Find where the given text appears and provide that cell's center as (X, Y) coordinate. 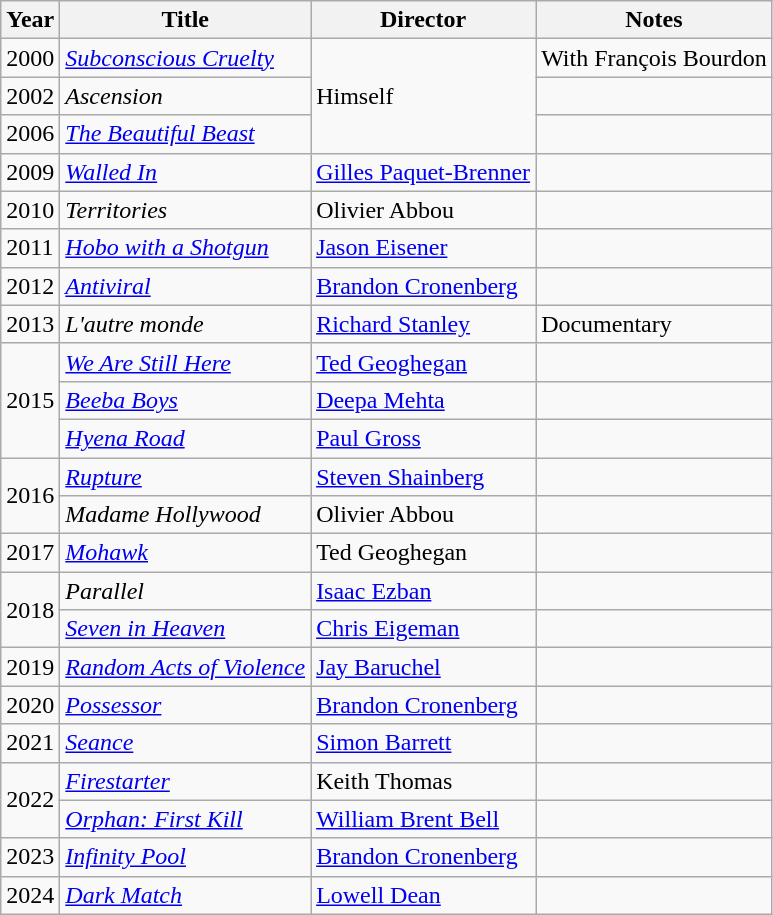
2009 (30, 172)
Simon Barrett (424, 743)
Himself (424, 96)
Random Acts of Violence (186, 667)
Possessor (186, 705)
The Beautiful Beast (186, 134)
Antiviral (186, 286)
Walled In (186, 172)
Rupture (186, 477)
2012 (30, 286)
2024 (30, 895)
Title (186, 20)
Year (30, 20)
Parallel (186, 591)
Notes (654, 20)
Steven Shainberg (424, 477)
Madame Hollywood (186, 515)
2022 (30, 800)
Documentary (654, 324)
2016 (30, 496)
2019 (30, 667)
Jason Eisener (424, 248)
Chris Eigeman (424, 629)
Isaac Ezban (424, 591)
Infinity Pool (186, 857)
2020 (30, 705)
L'autre monde (186, 324)
Subconscious Cruelty (186, 58)
Jay Baruchel (424, 667)
Beeba Boys (186, 400)
Lowell Dean (424, 895)
Richard Stanley (424, 324)
2023 (30, 857)
2011 (30, 248)
2010 (30, 210)
Gilles Paquet-Brenner (424, 172)
Ascension (186, 96)
Deepa Mehta (424, 400)
Director (424, 20)
2002 (30, 96)
2017 (30, 553)
2006 (30, 134)
Dark Match (186, 895)
William Brent Bell (424, 819)
Seven in Heaven (186, 629)
2013 (30, 324)
Firestarter (186, 781)
2021 (30, 743)
Paul Gross (424, 438)
Hyena Road (186, 438)
We Are Still Here (186, 362)
Territories (186, 210)
Orphan: First Kill (186, 819)
2018 (30, 610)
2015 (30, 400)
Keith Thomas (424, 781)
Seance (186, 743)
2000 (30, 58)
Mohawk (186, 553)
With François Bourdon (654, 58)
Hobo with a Shotgun (186, 248)
